Return (X, Y) of the center of cell containing provided text 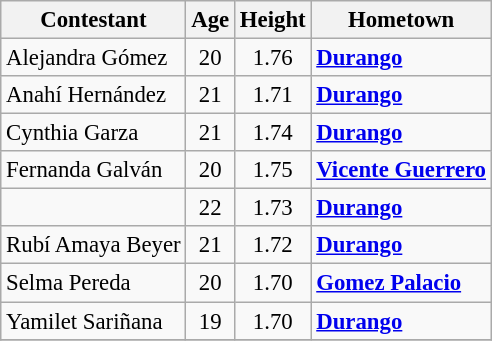
19 (210, 321)
Fernanda Galván (94, 170)
Contestant (94, 20)
1.71 (273, 95)
Age (210, 20)
1.73 (273, 208)
22 (210, 208)
Height (273, 20)
Yamilet Sariñana (94, 321)
Hometown (401, 20)
Selma Pereda (94, 283)
1.76 (273, 58)
Cynthia Garza (94, 133)
Vicente Guerrero (401, 170)
Anahí Hernández (94, 95)
Gomez Palacio (401, 283)
1.72 (273, 245)
Alejandra Gómez (94, 58)
1.75 (273, 170)
1.74 (273, 133)
Rubí Amaya Beyer (94, 245)
